Pinpoint the cell where the given text exists, returning its (x, y) midpoint coordinate. 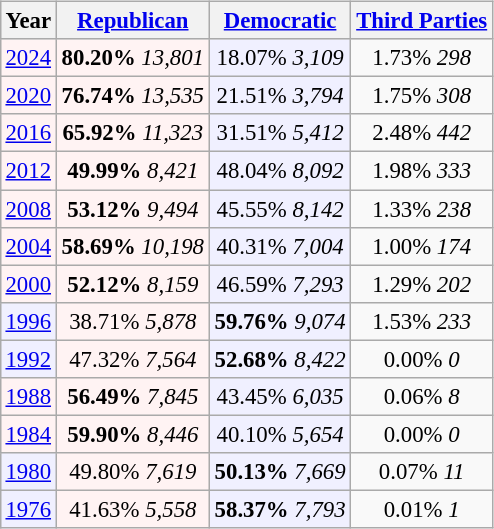
65.92% 11,323 (132, 133)
18.07% 3,109 (280, 58)
1.29% 202 (422, 284)
47.32% 7,564 (132, 359)
2.48% 442 (422, 133)
2012 (28, 171)
56.49% 7,845 (132, 396)
80.20% 13,801 (132, 58)
Year (28, 21)
1976 (28, 509)
58.69% 10,198 (132, 246)
0.01% 1 (422, 509)
31.51% 5,412 (280, 133)
76.74% 13,535 (132, 96)
Democratic (280, 21)
1.75% 308 (422, 96)
52.68% 8,422 (280, 359)
40.31% 7,004 (280, 246)
Republican (132, 21)
1.53% 233 (422, 321)
0.07% 11 (422, 472)
2008 (28, 209)
1.00% 174 (422, 246)
1984 (28, 434)
40.10% 5,654 (280, 434)
49.80% 7,619 (132, 472)
46.59% 7,293 (280, 284)
43.45% 6,035 (280, 396)
2000 (28, 284)
2020 (28, 96)
38.71% 5,878 (132, 321)
21.51% 3,794 (280, 96)
Third Parties (422, 21)
52.12% 8,159 (132, 284)
1.73% 298 (422, 58)
59.76% 9,074 (280, 321)
1980 (28, 472)
58.37% 7,793 (280, 509)
1.33% 238 (422, 209)
2016 (28, 133)
2004 (28, 246)
50.13% 7,669 (280, 472)
0.06% 8 (422, 396)
2024 (28, 58)
53.12% 9,494 (132, 209)
48.04% 8,092 (280, 171)
45.55% 8,142 (280, 209)
59.90% 8,446 (132, 434)
1.98% 333 (422, 171)
49.99% 8,421 (132, 171)
1996 (28, 321)
41.63% 5,558 (132, 509)
1988 (28, 396)
1992 (28, 359)
